Identify which cell holds the provided text, then report its (X, Y) central coordinate. 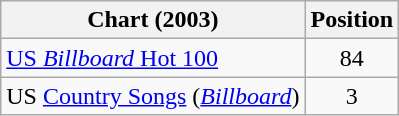
Chart (2003) (153, 20)
US Billboard Hot 100 (153, 58)
Position (352, 20)
84 (352, 58)
US Country Songs (Billboard) (153, 96)
3 (352, 96)
